Search for the cell housing the specified text and yield its [X, Y] center coordinate. 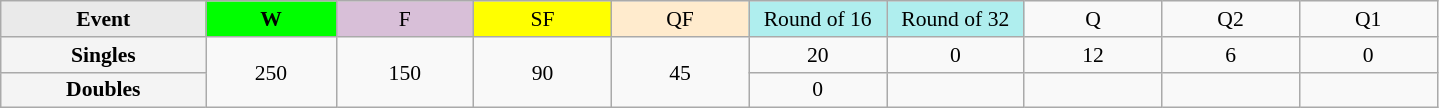
Q [1093, 19]
Round of 16 [818, 19]
SF [543, 19]
45 [680, 72]
90 [543, 72]
Event [104, 19]
Round of 32 [955, 19]
QF [680, 19]
150 [405, 72]
6 [1231, 55]
Doubles [104, 90]
20 [818, 55]
12 [1093, 55]
250 [271, 72]
Singles [104, 55]
F [405, 19]
Q1 [1368, 19]
W [271, 19]
Q2 [1231, 19]
